Output the (X, Y) coordinate of the center of the cell containing the given text.  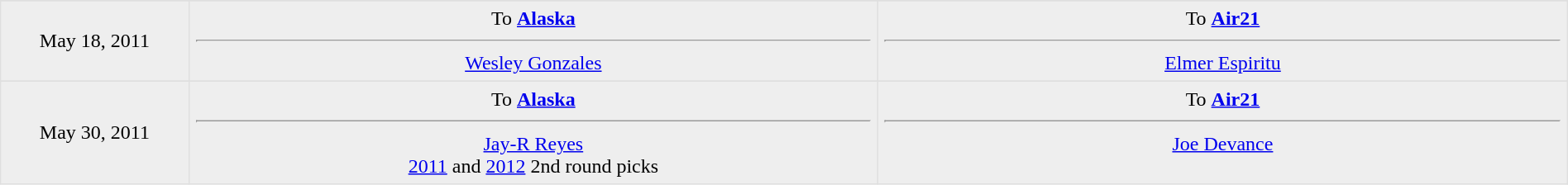
To Air21Elmer Espiritu (1223, 41)
May 18, 2011 (94, 41)
To Air21Joe Devance (1223, 132)
To AlaskaJay-R Reyes2011 and 2012 2nd round picks (533, 132)
To AlaskaWesley Gonzales (533, 41)
May 30, 2011 (94, 132)
